Detect which cell encompasses the target text, then output its (x, y) center coordinate. 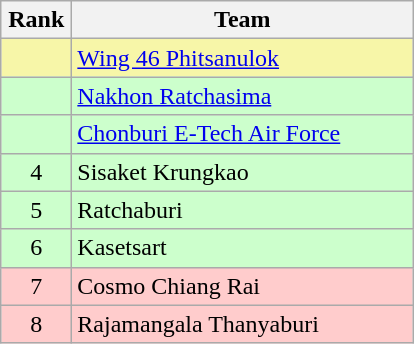
Wing 46 Phitsanulok (242, 58)
Nakhon Ratchasima (242, 96)
4 (36, 172)
Kasetsart (242, 248)
Sisaket Krungkao (242, 172)
7 (36, 286)
Chonburi E-Tech Air Force (242, 134)
Rajamangala Thanyaburi (242, 324)
Team (242, 20)
Rank (36, 20)
8 (36, 324)
6 (36, 248)
5 (36, 210)
Cosmo Chiang Rai (242, 286)
Ratchaburi (242, 210)
